Pinpoint the cell where the given text exists, returning its [x, y] midpoint coordinate. 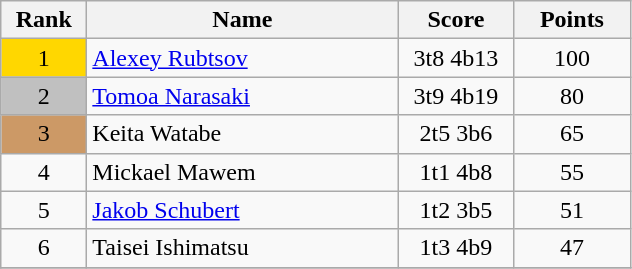
Points [572, 20]
3t9 4b19 [456, 96]
3 [44, 134]
80 [572, 96]
Score [456, 20]
100 [572, 58]
55 [572, 172]
1 [44, 58]
1t3 4b9 [456, 248]
Jakob Schubert [242, 210]
2 [44, 96]
Taisei Ishimatsu [242, 248]
5 [44, 210]
47 [572, 248]
Name [242, 20]
6 [44, 248]
51 [572, 210]
Tomoa Narasaki [242, 96]
65 [572, 134]
2t5 3b6 [456, 134]
Keita Watabe [242, 134]
1t1 4b8 [456, 172]
Alexey Rubtsov [242, 58]
Mickael Mawem [242, 172]
3t8 4b13 [456, 58]
Rank [44, 20]
1t2 3b5 [456, 210]
4 [44, 172]
